Provide the (X, Y) coordinate of the cell's center where the given text is located.  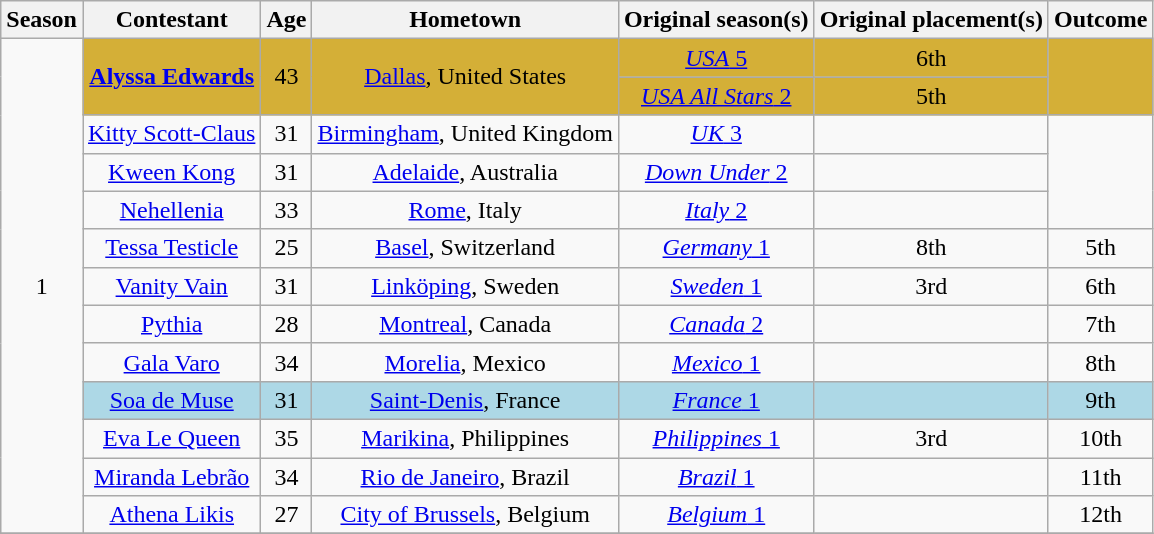
Brazil 1 (716, 477)
1 (42, 286)
Original placement(s) (931, 20)
Alyssa Edwards (171, 77)
Age (286, 20)
Montreal, Canada (465, 324)
Kitty Scott-Claus (171, 134)
UK 3 (716, 134)
43 (286, 77)
35 (286, 438)
Linköping, Sweden (465, 286)
Morelia, Mexico (465, 362)
Canada 2 (716, 324)
Marikina, Philippines (465, 438)
Down Under 2 (716, 172)
Sweden 1 (716, 286)
Belgium 1 (716, 515)
Miranda Lebrão (171, 477)
7th (1100, 324)
Saint-Denis, France (465, 400)
27 (286, 515)
Rome, Italy (465, 210)
Tessa Testicle (171, 248)
USA All Stars 2 (716, 96)
Mexico 1 (716, 362)
Vanity Vain (171, 286)
Rio de Janeiro, Brazil (465, 477)
Hometown (465, 20)
Germany 1 (716, 248)
Philippines 1 (716, 438)
France 1 (716, 400)
Adelaide, Australia (465, 172)
33 (286, 210)
Soa de Muse (171, 400)
Kween Kong (171, 172)
25 (286, 248)
Gala Varo (171, 362)
Dallas, United States (465, 77)
Pythia (171, 324)
Basel, Switzerland (465, 248)
Italy 2 (716, 210)
9th (1100, 400)
Contestant (171, 20)
Nehellenia (171, 210)
Eva Le Queen (171, 438)
Season (42, 20)
12th (1100, 515)
10th (1100, 438)
Outcome (1100, 20)
Athena Likis (171, 515)
11th (1100, 477)
Original season(s) (716, 20)
USA 5 (716, 58)
Birmingham, United Kingdom (465, 134)
28 (286, 324)
City of Brussels, Belgium (465, 515)
